Search for the cell housing the specified text and yield its (x, y) center coordinate. 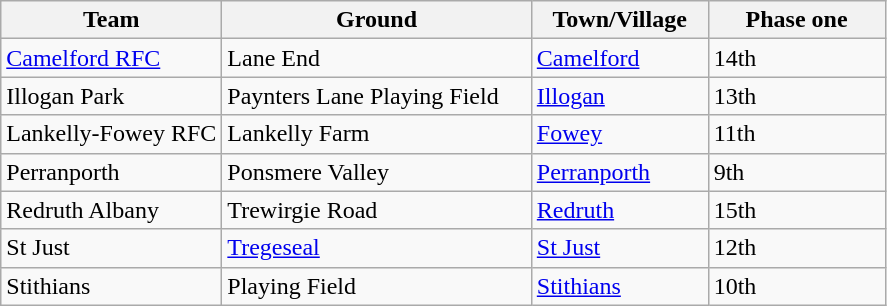
10th (796, 286)
14th (796, 58)
Town/Village (620, 20)
Team (112, 20)
Illogan Park (112, 96)
11th (796, 134)
Phase one (796, 20)
13th (796, 96)
Ground (376, 20)
Camelford (620, 58)
Fowey (620, 134)
12th (796, 248)
Playing Field (376, 286)
Tregeseal (376, 248)
Lane End (376, 58)
Illogan (620, 96)
Camelford RFC (112, 58)
Redruth (620, 210)
Paynters Lane Playing Field (376, 96)
Trewirgie Road (376, 210)
Ponsmere Valley (376, 172)
9th (796, 172)
15th (796, 210)
Lankelly Farm (376, 134)
Redruth Albany (112, 210)
Lankelly-Fowey RFC (112, 134)
